Return the (X, Y) coordinate for the center point of the cell that contains the specified text.  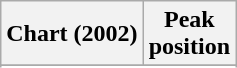
Peakposition (189, 34)
Chart (2002) (72, 34)
